Return the (x, y) coordinate for the center point of the cell that contains the specified text.  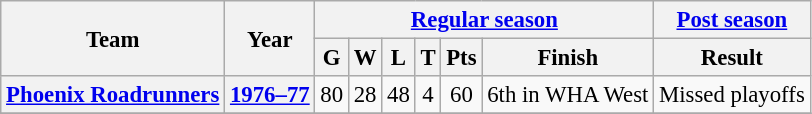
4 (428, 95)
Missed playoffs (732, 95)
Regular season (484, 20)
Phoenix Roadrunners (113, 95)
60 (462, 95)
Year (270, 38)
Pts (462, 58)
80 (332, 95)
W (364, 58)
Post season (732, 20)
6th in WHA West (568, 95)
T (428, 58)
G (332, 58)
L (398, 58)
Finish (568, 58)
28 (364, 95)
Team (113, 38)
1976–77 (270, 95)
Result (732, 58)
48 (398, 95)
